Search for the cell housing the specified text and yield its [x, y] center coordinate. 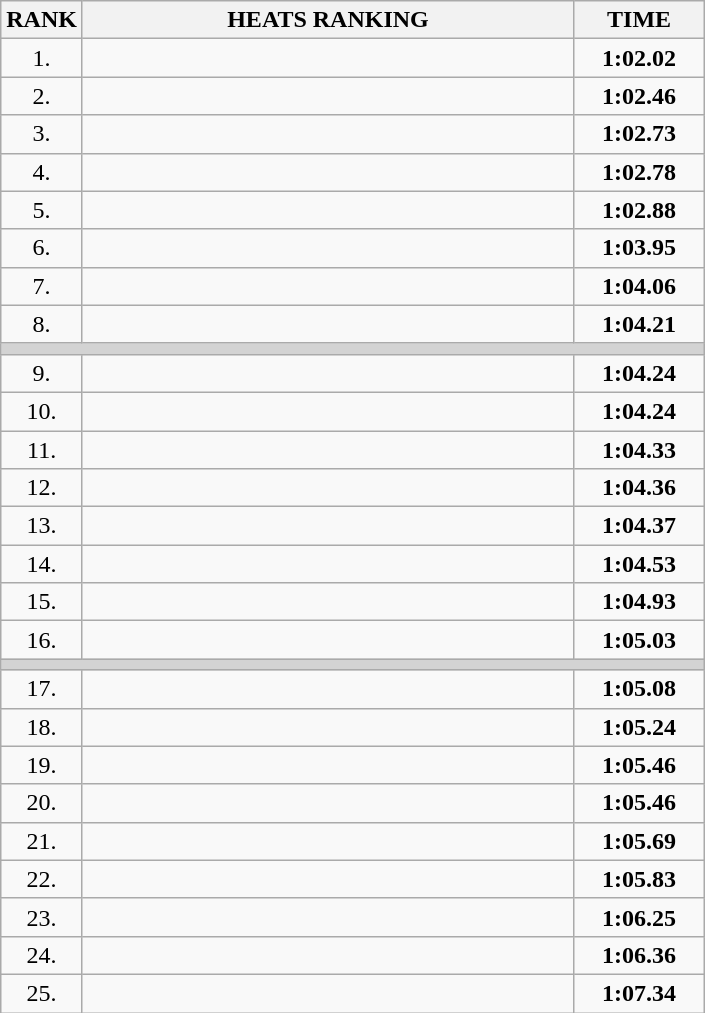
1:04.37 [640, 526]
4. [42, 172]
24. [42, 955]
8. [42, 324]
23. [42, 917]
1:04.33 [640, 449]
10. [42, 411]
1:02.88 [640, 210]
7. [42, 286]
1:05.08 [640, 689]
16. [42, 640]
18. [42, 727]
1:07.34 [640, 993]
20. [42, 803]
1:02.78 [640, 172]
TIME [640, 20]
1. [42, 58]
1:06.25 [640, 917]
15. [42, 602]
1:03.95 [640, 248]
1:05.83 [640, 879]
5. [42, 210]
1:05.24 [640, 727]
1:02.73 [640, 134]
17. [42, 689]
19. [42, 765]
1:04.53 [640, 564]
13. [42, 526]
1:04.21 [640, 324]
2. [42, 96]
11. [42, 449]
22. [42, 879]
RANK [42, 20]
25. [42, 993]
1:02.02 [640, 58]
1:06.36 [640, 955]
1:04.06 [640, 286]
1:04.36 [640, 488]
9. [42, 373]
HEATS RANKING [328, 20]
1:05.03 [640, 640]
1:05.69 [640, 841]
3. [42, 134]
14. [42, 564]
21. [42, 841]
1:04.93 [640, 602]
6. [42, 248]
12. [42, 488]
1:02.46 [640, 96]
